Provide the [x, y] coordinate of the cell's center where the given text is located.  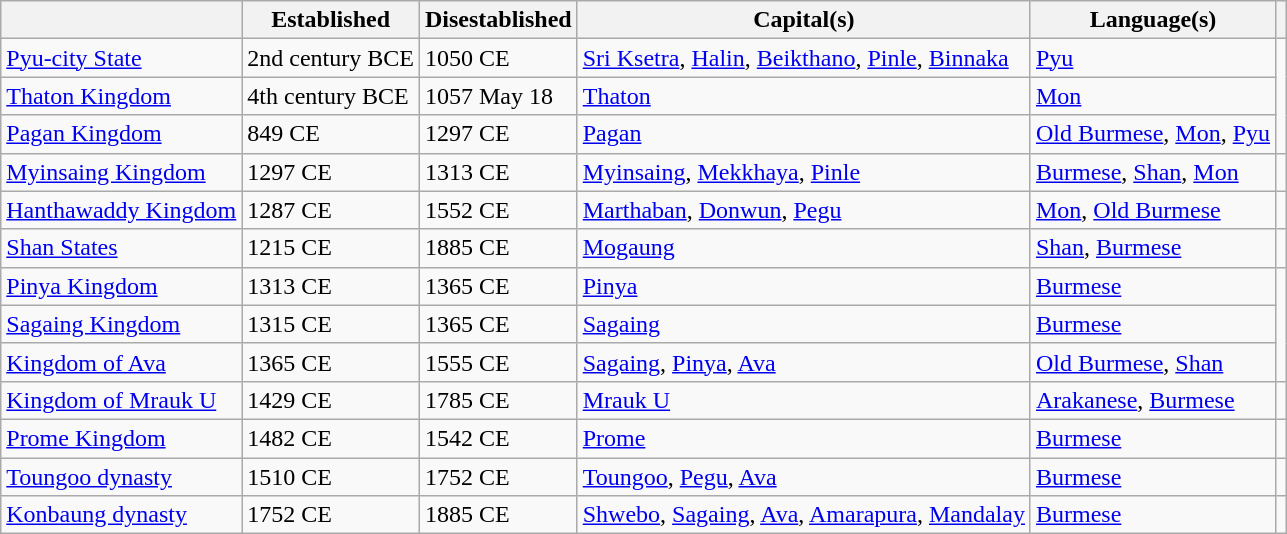
Pagan [804, 134]
4th century BCE [331, 96]
Thaton Kingdom [122, 96]
Arakanese, Burmese [1152, 400]
1215 CE [331, 248]
Pinya Kingdom [122, 286]
Konbaung dynasty [122, 515]
Mon, Old Burmese [1152, 210]
1785 CE [498, 400]
Kingdom of Mrauk U [122, 400]
Prome [804, 438]
Shwebo, Sagaing, Ava, Amarapura, Mandalay [804, 515]
1510 CE [331, 477]
Mon [1152, 96]
1050 CE [498, 58]
Disestablished [498, 20]
Old Burmese, Mon, Pyu [1152, 134]
1542 CE [498, 438]
Myinsaing, Mekkhaya, Pinle [804, 172]
Pyu [1152, 58]
Capital(s) [804, 20]
Sri Ksetra, Halin, Beikthano, Pinle, Binnaka [804, 58]
Old Burmese, Shan [1152, 362]
Shan, Burmese [1152, 248]
Established [331, 20]
Mrauk U [804, 400]
1555 CE [498, 362]
Hanthawaddy Kingdom [122, 210]
Pagan Kingdom [122, 134]
Prome Kingdom [122, 438]
Burmese, Shan, Mon [1152, 172]
2nd century BCE [331, 58]
Myinsaing Kingdom [122, 172]
1287 CE [331, 210]
1429 CE [331, 400]
Pinya [804, 286]
Toungoo dynasty [122, 477]
1315 CE [331, 324]
Pyu-city State [122, 58]
Kingdom of Ava [122, 362]
Language(s) [1152, 20]
Marthaban, Donwun, Pegu [804, 210]
Sagaing, Pinya, Ava [804, 362]
1057 May 18 [498, 96]
Toungoo, Pegu, Ava [804, 477]
1552 CE [498, 210]
Thaton [804, 96]
849 CE [331, 134]
Sagaing [804, 324]
Mogaung [804, 248]
Sagaing Kingdom [122, 324]
1482 CE [331, 438]
Shan States [122, 248]
